Capture the cell that displays the provided text and extract its [x, y] central coordinate. 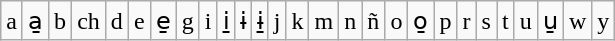
d [116, 21]
k [298, 21]
s [486, 21]
e̱ [163, 21]
j [277, 21]
o [396, 21]
w [577, 21]
ɨ̱ [260, 21]
a [12, 21]
ɨ [242, 21]
p [446, 21]
b [60, 21]
u [526, 21]
i [208, 21]
u̱ [550, 21]
e [139, 21]
y [604, 21]
ch [89, 21]
a̱ [35, 21]
r [466, 21]
t [505, 21]
g [188, 21]
m [324, 21]
n [350, 21]
o̱ [421, 21]
i̱ [226, 21]
ñ [374, 21]
